Provide the (X, Y) coordinate of the cell's center where the given text is located.  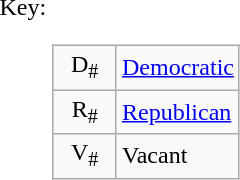
Republican (178, 112)
R# (85, 112)
D# (85, 67)
Democratic (178, 67)
V# (85, 156)
Vacant (178, 156)
